Find where the given text appears and provide that cell's center as (x, y) coordinate. 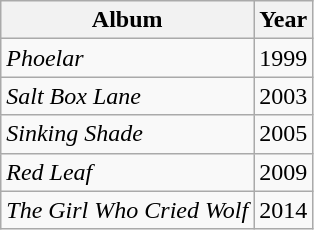
The Girl Who Cried Wolf (128, 210)
2009 (284, 172)
Red Leaf (128, 172)
Phoelar (128, 58)
2005 (284, 134)
Sinking Shade (128, 134)
2014 (284, 210)
Album (128, 20)
1999 (284, 58)
2003 (284, 96)
Year (284, 20)
Salt Box Lane (128, 96)
